Output the (X, Y) coordinate of the center of the cell containing the given text.  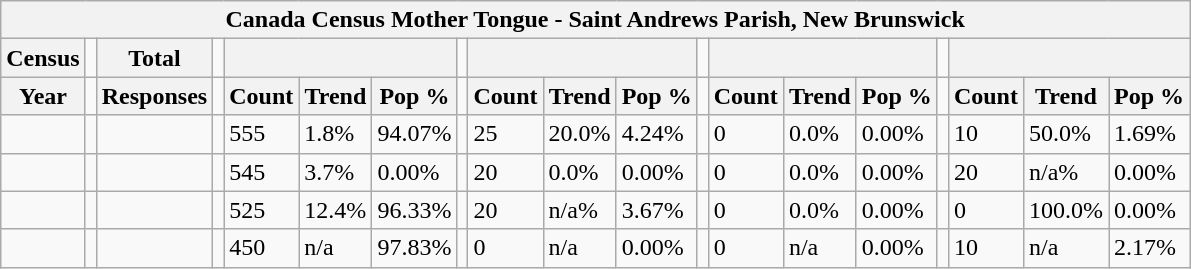
97.83% (414, 248)
450 (262, 248)
12.4% (336, 210)
1.69% (1148, 134)
50.0% (1066, 134)
Total (154, 58)
1.8% (336, 134)
25 (506, 134)
2.17% (1148, 248)
20.0% (580, 134)
Census (43, 58)
96.33% (414, 210)
100.0% (1066, 210)
545 (262, 172)
3.7% (336, 172)
525 (262, 210)
94.07% (414, 134)
4.24% (656, 134)
3.67% (656, 210)
Responses (154, 96)
Year (43, 96)
Canada Census Mother Tongue - Saint Andrews Parish, New Brunswick (596, 20)
555 (262, 134)
